Identify which cell holds the provided text, then report its (X, Y) central coordinate. 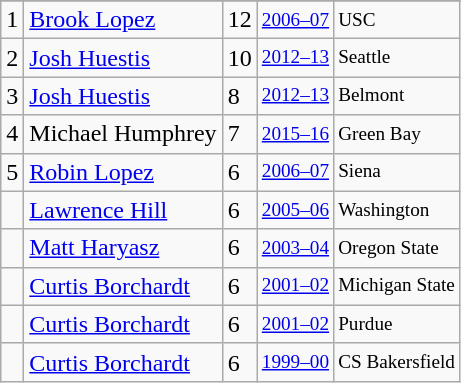
Robin Lopez (123, 172)
Washington (397, 210)
10 (240, 58)
2003–04 (295, 248)
Belmont (397, 96)
Oregon State (397, 248)
Green Bay (397, 134)
CS Bakersfield (397, 362)
Purdue (397, 324)
Michael Humphrey (123, 134)
Michigan State (397, 286)
2 (12, 58)
USC (397, 20)
Brook Lopez (123, 20)
Siena (397, 172)
1999–00 (295, 362)
5 (12, 172)
8 (240, 96)
1 (12, 20)
2005–06 (295, 210)
Lawrence Hill (123, 210)
Matt Haryasz (123, 248)
12 (240, 20)
4 (12, 134)
3 (12, 96)
7 (240, 134)
Seattle (397, 58)
2015–16 (295, 134)
